Extract the (X, Y) coordinate from the center of the cell holding the provided text.  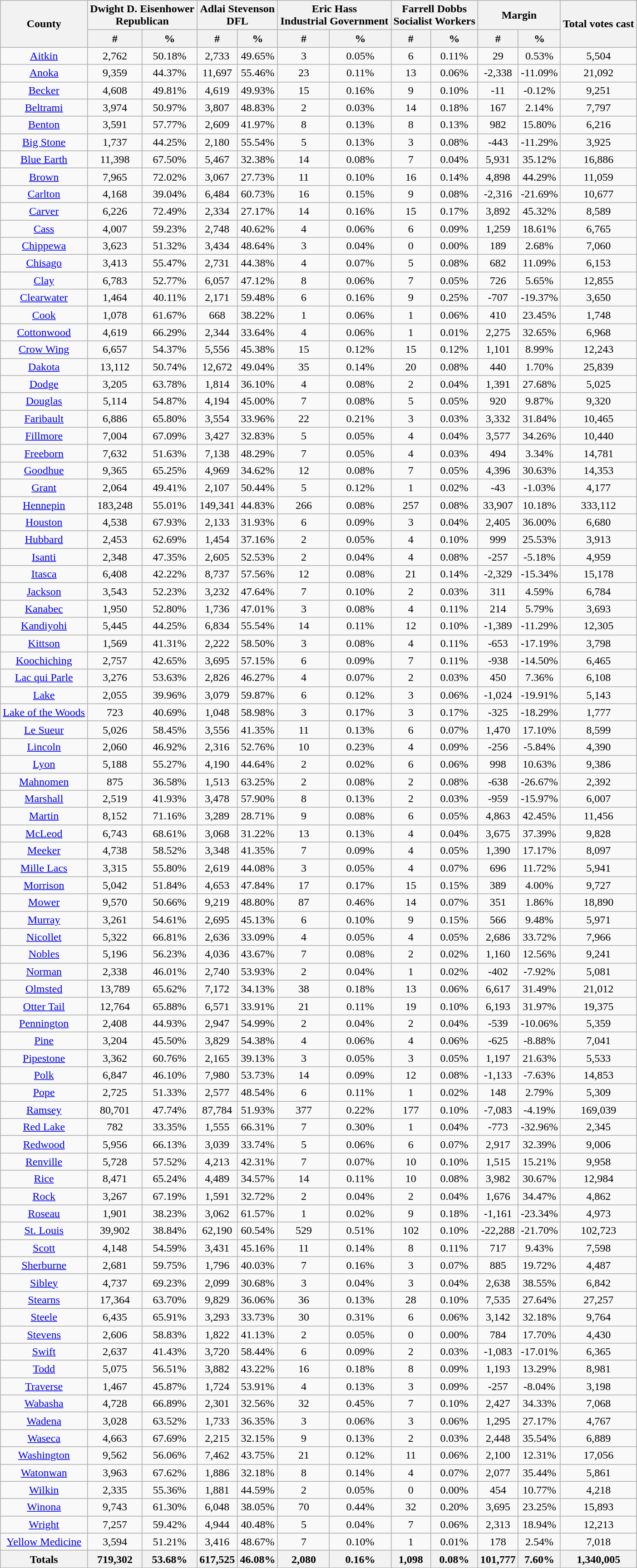
12.56% (539, 954)
-1,024 (498, 695)
6,365 (598, 1352)
50.66% (170, 902)
54.61% (170, 920)
9,828 (598, 833)
37.39% (539, 833)
32.83% (258, 436)
58.98% (258, 712)
58.44% (258, 1352)
189 (498, 246)
32.38% (258, 159)
15.21% (539, 1162)
66.29% (170, 332)
311 (498, 592)
Pope (44, 1093)
St. Louis (44, 1231)
9,365 (115, 470)
1.86% (539, 902)
6,465 (598, 661)
46.10% (170, 1075)
1,901 (115, 1213)
57.52% (170, 1162)
3,431 (217, 1248)
9,562 (115, 1455)
266 (304, 505)
65.80% (170, 419)
31.97% (539, 1006)
Rock (44, 1196)
3,594 (115, 1542)
Grant (44, 488)
51.33% (170, 1093)
30.68% (258, 1282)
389 (498, 885)
30.67% (539, 1179)
-1,083 (498, 1352)
38.22% (258, 315)
7,797 (598, 108)
35.12% (539, 159)
20 (411, 367)
2,100 (498, 1455)
-22,288 (498, 1231)
6,571 (217, 1006)
214 (498, 609)
3,478 (217, 799)
4,168 (115, 194)
40.48% (258, 1524)
5,931 (498, 159)
47.35% (170, 557)
Olmsted (44, 989)
2,344 (217, 332)
-17.01% (539, 1352)
45.50% (170, 1040)
40.11% (170, 298)
46.92% (170, 747)
5,081 (598, 971)
1,733 (217, 1421)
6,743 (115, 833)
68.61% (170, 833)
3,543 (115, 592)
6,657 (115, 350)
5,971 (598, 920)
52.77% (170, 281)
39,902 (115, 1231)
42.22% (170, 574)
27.68% (539, 384)
998 (498, 764)
49.81% (170, 90)
Freeborn (44, 453)
34.13% (258, 989)
3,427 (217, 436)
4.59% (539, 592)
617,525 (217, 1559)
45.00% (258, 401)
Sibley (44, 1282)
3,829 (217, 1040)
66.89% (170, 1404)
34.62% (258, 470)
-625 (498, 1040)
29 (498, 56)
13,112 (115, 367)
Mahnomen (44, 781)
0.44% (360, 1507)
66.81% (170, 937)
60.73% (258, 194)
682 (498, 263)
2,731 (217, 263)
65.25% (170, 470)
5,075 (115, 1369)
-17.19% (539, 643)
County (44, 24)
1,736 (217, 609)
34.33% (539, 1404)
10.18% (539, 505)
4,177 (598, 488)
-1,133 (498, 1075)
Margin (519, 15)
27.64% (539, 1300)
-707 (498, 298)
53.73% (258, 1075)
2,180 (217, 142)
5,941 (598, 868)
18.61% (539, 228)
Le Sueur (44, 730)
Kittson (44, 643)
65.91% (170, 1317)
3,807 (217, 108)
58.83% (170, 1334)
Total votes cast (598, 24)
4,036 (217, 954)
7,041 (598, 1040)
Big Stone (44, 142)
Houston (44, 523)
22 (304, 419)
4,738 (115, 851)
4,148 (115, 1248)
38 (304, 989)
Scott (44, 1248)
57.90% (258, 799)
529 (304, 1231)
3,028 (115, 1421)
41.97% (258, 125)
Cass (44, 228)
Roseau (44, 1213)
21,092 (598, 73)
Pipestone (44, 1058)
7,004 (115, 436)
Dakota (44, 367)
10,465 (598, 419)
12,984 (598, 1179)
2.79% (539, 1093)
4,608 (115, 90)
Fillmore (44, 436)
36.10% (258, 384)
-5.18% (539, 557)
10.77% (539, 1490)
33.64% (258, 332)
2,609 (217, 125)
Wilkin (44, 1490)
36.35% (258, 1421)
50.97% (170, 108)
377 (304, 1110)
5,026 (115, 730)
4,728 (115, 1404)
3,362 (115, 1058)
1,555 (217, 1127)
-19.37% (539, 298)
1,078 (115, 315)
4,489 (217, 1179)
0.31% (360, 1317)
Swift (44, 1352)
6,886 (115, 419)
3,062 (217, 1213)
12,764 (115, 1006)
167 (498, 108)
Becker (44, 90)
2,275 (498, 332)
33.72% (539, 937)
-443 (498, 142)
51.93% (258, 1110)
35.44% (539, 1473)
-2,316 (498, 194)
Jackson (44, 592)
40.62% (258, 228)
35 (304, 367)
Wadena (44, 1421)
Steele (44, 1317)
9,386 (598, 764)
4,944 (217, 1524)
52.53% (258, 557)
1,591 (217, 1196)
55.46% (258, 73)
0.21% (360, 419)
17.70% (539, 1334)
102 (411, 1231)
2,060 (115, 747)
44.64% (258, 764)
7.36% (539, 678)
52.76% (258, 747)
5,025 (598, 384)
7,018 (598, 1542)
-638 (498, 781)
1,950 (115, 609)
30 (304, 1317)
6,153 (598, 263)
4,969 (217, 470)
50.44% (258, 488)
42.65% (170, 661)
3,720 (217, 1352)
Kandiyohi (44, 626)
1,048 (217, 712)
454 (498, 1490)
80,701 (115, 1110)
6,847 (115, 1075)
2,099 (217, 1282)
Redwood (44, 1144)
Morrison (44, 885)
4,213 (217, 1162)
38.55% (539, 1282)
48.54% (258, 1093)
-15.34% (539, 574)
-773 (498, 1127)
Ramsey (44, 1110)
1,748 (598, 315)
2,740 (217, 971)
1,814 (217, 384)
61.30% (170, 1507)
4,862 (598, 1196)
9,251 (598, 90)
19,375 (598, 1006)
Adlai StevensonDFL (237, 15)
72.02% (170, 177)
6,484 (217, 194)
2,165 (217, 1058)
14,853 (598, 1075)
36.06% (258, 1300)
45.13% (258, 920)
45.32% (539, 211)
2,215 (217, 1438)
3,892 (498, 211)
0.53% (539, 56)
10.63% (539, 764)
-2,329 (498, 574)
4,538 (115, 523)
3,276 (115, 678)
62.69% (170, 540)
44.08% (258, 868)
10,440 (598, 436)
6,617 (498, 989)
44.93% (170, 1023)
9,570 (115, 902)
8.99% (539, 350)
47.64% (258, 592)
50.18% (170, 56)
8,097 (598, 851)
2,301 (217, 1404)
5,467 (217, 159)
2,636 (217, 937)
53.91% (258, 1386)
726 (498, 281)
10,677 (598, 194)
2,171 (217, 298)
920 (498, 401)
32.65% (539, 332)
7,966 (598, 937)
7,257 (115, 1524)
-7.92% (539, 971)
5,861 (598, 1473)
13.29% (539, 1369)
6,193 (498, 1006)
Rice (44, 1179)
4,653 (217, 885)
Nicollet (44, 937)
44.37% (170, 73)
102,723 (598, 1231)
5,042 (115, 885)
Red Lake (44, 1127)
11,697 (217, 73)
178 (498, 1542)
6,968 (598, 332)
3,267 (115, 1196)
15,893 (598, 1507)
1,470 (498, 730)
183,248 (115, 505)
19.72% (539, 1265)
56.51% (170, 1369)
16,886 (598, 159)
31.84% (539, 419)
2,222 (217, 643)
-21.70% (539, 1231)
5,143 (598, 695)
5,309 (598, 1093)
46.01% (170, 971)
17.17% (539, 851)
3,289 (217, 816)
49.04% (258, 367)
-402 (498, 971)
Carlton (44, 194)
Washington (44, 1455)
Goodhue (44, 470)
18,890 (598, 902)
67.50% (170, 159)
0.20% (454, 1507)
2,757 (115, 661)
54.37% (170, 350)
2,917 (498, 1144)
60.76% (170, 1058)
7,535 (498, 1300)
5,322 (115, 937)
32.15% (258, 1438)
3,079 (217, 695)
43.22% (258, 1369)
148 (498, 1093)
4,767 (598, 1421)
31.49% (539, 989)
Beltrami (44, 108)
41.43% (170, 1352)
1,391 (498, 384)
5,359 (598, 1023)
7,060 (598, 246)
Wright (44, 1524)
53.63% (170, 678)
2,348 (115, 557)
4,663 (115, 1438)
Dwight D. EisenhowerRepublican (143, 15)
87,784 (217, 1110)
0.25% (454, 298)
Sherburne (44, 1265)
Blue Earth (44, 159)
11,398 (115, 159)
Mille Lacs (44, 868)
12,213 (598, 1524)
Crow Wing (44, 350)
45.38% (258, 350)
12,243 (598, 350)
44.83% (258, 505)
2,681 (115, 1265)
-43 (498, 488)
8,471 (115, 1179)
2,733 (217, 56)
Norman (44, 971)
5,445 (115, 626)
34.47% (539, 1196)
6,783 (115, 281)
3,348 (217, 851)
7,138 (217, 453)
4,007 (115, 228)
47.74% (170, 1110)
39.04% (170, 194)
41.13% (258, 1334)
2,392 (598, 781)
17.10% (539, 730)
6,108 (598, 678)
44.59% (258, 1490)
3.34% (539, 453)
3,232 (217, 592)
Winona (44, 1507)
0.46% (360, 902)
27.73% (258, 177)
-8.04% (539, 1386)
999 (498, 540)
9,727 (598, 885)
12,305 (598, 626)
-938 (498, 661)
6,765 (598, 228)
1,454 (217, 540)
23.25% (539, 1507)
66.31% (258, 1127)
56.23% (170, 954)
351 (498, 902)
2,345 (598, 1127)
1,886 (217, 1473)
5.79% (539, 609)
4,973 (598, 1213)
3,293 (217, 1317)
-32.96% (539, 1127)
717 (498, 1248)
47.01% (258, 609)
4,430 (598, 1334)
8,981 (598, 1369)
McLeod (44, 833)
-1,161 (498, 1213)
38.05% (258, 1507)
15.80% (539, 125)
7,068 (598, 1404)
101,777 (498, 1559)
51.21% (170, 1542)
12,855 (598, 281)
1.70% (539, 367)
2.68% (539, 246)
Watonwan (44, 1473)
169,039 (598, 1110)
9,743 (115, 1507)
Farrell DobbsSocialist Workers (434, 15)
63.25% (258, 781)
46.27% (258, 678)
Douglas (44, 401)
52.23% (170, 592)
7,172 (217, 989)
2,338 (115, 971)
50.74% (170, 367)
2,453 (115, 540)
34.26% (539, 436)
3,963 (115, 1473)
23 (304, 73)
12,672 (217, 367)
875 (115, 781)
58.50% (258, 643)
72.49% (170, 211)
36.58% (170, 781)
2,080 (304, 1559)
57.15% (258, 661)
33.91% (258, 1006)
14,781 (598, 453)
2,577 (217, 1093)
-11.09% (539, 73)
51.84% (170, 885)
40.03% (258, 1265)
Polk (44, 1075)
3,198 (598, 1386)
3,413 (115, 263)
1,197 (498, 1058)
40.69% (170, 712)
9,829 (217, 1300)
65.24% (170, 1179)
11.72% (539, 868)
-539 (498, 1023)
47.12% (258, 281)
51.32% (170, 246)
41.31% (170, 643)
17,364 (115, 1300)
Isanti (44, 557)
21,012 (598, 989)
Stevens (44, 1334)
9,006 (598, 1144)
8,589 (598, 211)
33.96% (258, 419)
4,190 (217, 764)
2,427 (498, 1404)
25.53% (539, 540)
Clearwater (44, 298)
63.52% (170, 1421)
54.59% (170, 1248)
2,316 (217, 747)
62,190 (217, 1231)
55.47% (170, 263)
9.48% (539, 920)
1,160 (498, 954)
719,302 (115, 1559)
51.63% (170, 453)
5,196 (115, 954)
42.45% (539, 816)
39.96% (170, 695)
1,259 (498, 228)
2,725 (115, 1093)
41.93% (170, 799)
55.80% (170, 868)
8,152 (115, 816)
4.00% (539, 885)
33.09% (258, 937)
-7.63% (539, 1075)
3,556 (217, 730)
0.23% (360, 747)
5,504 (598, 56)
39.13% (258, 1058)
494 (498, 453)
0.22% (360, 1110)
-26.67% (539, 781)
67.69% (170, 1438)
44.29% (539, 177)
67.93% (170, 523)
1,467 (115, 1386)
4,737 (115, 1282)
4,218 (598, 1490)
2,334 (217, 211)
6,408 (115, 574)
3,925 (598, 142)
3,067 (217, 177)
Clay (44, 281)
58.52% (170, 851)
Yellow Medicine (44, 1542)
2,619 (217, 868)
59.75% (170, 1265)
87 (304, 902)
67.09% (170, 436)
-14.50% (539, 661)
28 (411, 1300)
Faribault (44, 419)
333,112 (598, 505)
33,907 (498, 505)
30.63% (539, 470)
33.35% (170, 1127)
8,599 (598, 730)
4,487 (598, 1265)
6,216 (598, 125)
45.87% (170, 1386)
59.23% (170, 228)
59.87% (258, 695)
-7,083 (498, 1110)
Waseca (44, 1438)
5,114 (115, 401)
3,142 (498, 1317)
2,133 (217, 523)
23.45% (539, 315)
38.23% (170, 1213)
49.41% (170, 488)
1,340,005 (598, 1559)
1,569 (115, 643)
31.93% (258, 523)
65.62% (170, 989)
-653 (498, 643)
Carver (44, 211)
6,834 (217, 626)
6,048 (217, 1507)
-5.84% (539, 747)
53.68% (170, 1559)
Itasca (44, 574)
-10.06% (539, 1023)
45.16% (258, 1248)
46.08% (258, 1559)
2,695 (217, 920)
6,007 (598, 799)
12.31% (539, 1455)
Todd (44, 1369)
34.57% (258, 1179)
47.84% (258, 885)
9,219 (217, 902)
-0.12% (539, 90)
6,226 (115, 211)
5.65% (539, 281)
Koochiching (44, 661)
4,396 (498, 470)
3,693 (598, 609)
Cottonwood (44, 332)
2,762 (115, 56)
71.16% (170, 816)
450 (498, 678)
2.14% (539, 108)
-1.03% (539, 488)
668 (217, 315)
4,194 (217, 401)
21.63% (539, 1058)
3,623 (115, 246)
Chisago (44, 263)
7.60% (539, 1559)
3,882 (217, 1369)
-2,338 (498, 73)
3,068 (217, 833)
1,881 (217, 1490)
2,335 (115, 1490)
3,204 (115, 1040)
36 (304, 1300)
2,519 (115, 799)
1,193 (498, 1369)
9,764 (598, 1317)
67.62% (170, 1473)
53.93% (258, 971)
17,056 (598, 1455)
6,435 (115, 1317)
2,947 (217, 1023)
2,606 (115, 1334)
2,077 (498, 1473)
58.45% (170, 730)
982 (498, 125)
33.73% (258, 1317)
9,958 (598, 1162)
27,257 (598, 1300)
Anoka (44, 73)
-19.91% (539, 695)
56.06% (170, 1455)
-11 (498, 90)
Hubbard (44, 540)
48.29% (258, 453)
61.57% (258, 1213)
1,464 (115, 298)
43.75% (258, 1455)
28.71% (258, 816)
6,680 (598, 523)
2,405 (498, 523)
Meeker (44, 851)
Lyon (44, 764)
Totals (44, 1559)
11,059 (598, 177)
2,605 (217, 557)
11.09% (539, 263)
3,798 (598, 643)
2,107 (217, 488)
5,188 (115, 764)
-23.34% (539, 1213)
Traverse (44, 1386)
55.01% (170, 505)
36.00% (539, 523)
-959 (498, 799)
885 (498, 1265)
4,390 (598, 747)
7,598 (598, 1248)
57.56% (258, 574)
Otter Tail (44, 1006)
55.27% (170, 764)
1,515 (498, 1162)
0.45% (360, 1404)
784 (498, 1334)
1,098 (411, 1559)
3,675 (498, 833)
3,577 (498, 436)
723 (115, 712)
67.19% (170, 1196)
2,408 (115, 1023)
32.56% (258, 1404)
38.84% (170, 1231)
566 (498, 920)
54.87% (170, 401)
2,055 (115, 695)
14,353 (598, 470)
1,777 (598, 712)
11,456 (598, 816)
63.70% (170, 1300)
2,638 (498, 1282)
-256 (498, 747)
32.72% (258, 1196)
-21.69% (539, 194)
Eric HassIndustrial Government (334, 15)
6,842 (598, 1282)
5,728 (115, 1162)
-8.88% (539, 1040)
0.51% (360, 1231)
33.74% (258, 1144)
6,889 (598, 1438)
Lincoln (44, 747)
6,057 (217, 281)
37.16% (258, 540)
3,591 (115, 125)
2,064 (115, 488)
63.78% (170, 384)
Renville (44, 1162)
3,315 (115, 868)
54.99% (258, 1023)
9,241 (598, 954)
Murray (44, 920)
3,434 (217, 246)
-15.97% (539, 799)
9.87% (539, 401)
18.94% (539, 1524)
49.93% (258, 90)
61.67% (170, 315)
1,822 (217, 1334)
7,462 (217, 1455)
66.13% (170, 1144)
48.67% (258, 1542)
8,737 (217, 574)
19 (411, 1006)
257 (411, 505)
3,261 (115, 920)
48.64% (258, 246)
52.80% (170, 609)
Pennington (44, 1023)
2,826 (217, 678)
Stearns (44, 1300)
3,974 (115, 108)
1,513 (217, 781)
4,863 (498, 816)
-18.29% (539, 712)
59.42% (170, 1524)
Hennepin (44, 505)
48.83% (258, 108)
Benton (44, 125)
3,650 (598, 298)
7,632 (115, 453)
9,320 (598, 401)
1,101 (498, 350)
2,686 (498, 937)
2.54% (539, 1542)
177 (411, 1110)
49.65% (258, 56)
Nobles (44, 954)
57.77% (170, 125)
59.48% (258, 298)
782 (115, 1127)
1,724 (217, 1386)
Brown (44, 177)
3,416 (217, 1542)
1,295 (498, 1421)
410 (498, 315)
Dodge (44, 384)
2,637 (115, 1352)
-4.19% (539, 1110)
Kanabec (44, 609)
1,796 (217, 1265)
Pine (44, 1040)
Marshall (44, 799)
3,982 (498, 1179)
31.22% (258, 833)
55.36% (170, 1490)
13,789 (115, 989)
15,178 (598, 574)
Lake of the Woods (44, 712)
2,448 (498, 1438)
44.38% (258, 263)
17 (304, 885)
65.88% (170, 1006)
69.23% (170, 1282)
9,359 (115, 73)
696 (498, 868)
35.54% (539, 1438)
440 (498, 367)
3,205 (115, 384)
48.80% (258, 902)
3,554 (217, 419)
Aitkin (44, 56)
Lake (44, 695)
7,965 (115, 177)
3,039 (217, 1144)
42.31% (258, 1162)
Lac qui Parle (44, 678)
3,332 (498, 419)
4,959 (598, 557)
5,533 (598, 1058)
3,913 (598, 540)
7,980 (217, 1075)
Mower (44, 902)
149,341 (217, 505)
25,839 (598, 367)
5,556 (217, 350)
1,676 (498, 1196)
2,313 (498, 1524)
32.39% (539, 1144)
Martin (44, 816)
Cook (44, 315)
1,390 (498, 851)
1,737 (115, 142)
6,784 (598, 592)
-1,389 (498, 626)
2,748 (217, 228)
60.54% (258, 1231)
9.43% (539, 1248)
54.38% (258, 1040)
0.30% (360, 1127)
Wabasha (44, 1404)
43.67% (258, 954)
Chippewa (44, 246)
4,898 (498, 177)
70 (304, 1507)
5,956 (115, 1144)
-325 (498, 712)
